Identify which cell holds the provided text, then report its [X, Y] central coordinate. 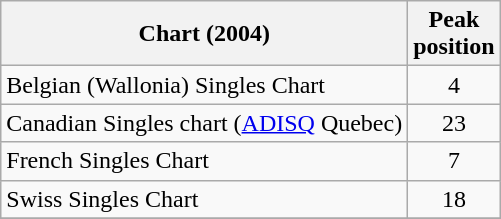
Chart (2004) [204, 34]
Canadian Singles chart (ADISQ Quebec) [204, 123]
18 [454, 199]
French Singles Chart [204, 161]
7 [454, 161]
Peakposition [454, 34]
Belgian (Wallonia) Singles Chart [204, 85]
4 [454, 85]
23 [454, 123]
Swiss Singles Chart [204, 199]
